Detect which cell encompasses the target text, then output its (X, Y) center coordinate. 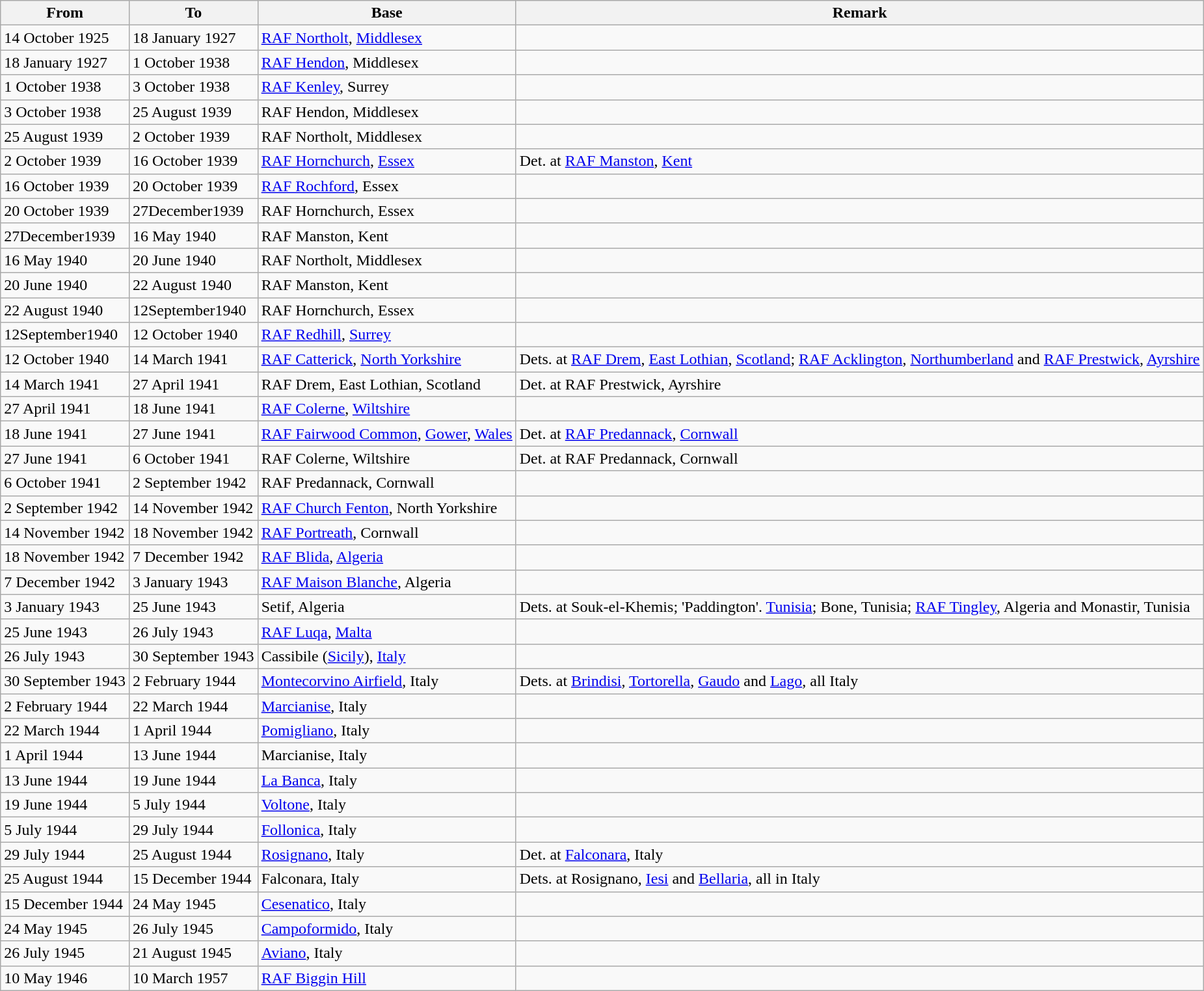
10 March 1957 (193, 978)
To (193, 13)
RAF Portreath, Cornwall (386, 533)
Dets. at Rosignano, Iesi and Bellaria, all in Italy (860, 879)
Dets. at RAF Drem, East Lothian, Scotland; RAF Acklington, Northumberland and RAF Prestwick, Ayrshire (860, 360)
From (65, 13)
RAF Blida, Algeria (386, 557)
Dets. at Souk-el-Khemis; 'Paddington'. Tunisia; Bone, Tunisia; RAF Tingley, Algeria and Monastir, Tunisia (860, 607)
La Banca, Italy (386, 780)
RAF Catterick, North Yorkshire (386, 360)
Aviano, Italy (386, 953)
Rosignano, Italy (386, 854)
21 August 1945 (193, 953)
Campoformido, Italy (386, 929)
Base (386, 13)
RAF Rochford, Essex (386, 186)
10 May 1946 (65, 978)
RAF Luqa, Malta (386, 631)
Follonica, Italy (386, 830)
Voltone, Italy (386, 805)
Setif, Algeria (386, 607)
Montecorvino Airfield, Italy (386, 681)
Remark (860, 13)
Dets. at Brindisi, Tortorella, Gaudo and Lago, all Italy (860, 681)
Cesenatico, Italy (386, 904)
Pomigliano, Italy (386, 731)
Det. at RAF Manston, Kent (860, 161)
RAF Predannack, Cornwall (386, 483)
RAF Maison Blanche, Algeria (386, 582)
14 October 1925 (65, 38)
Cassibile (Sicily), Italy (386, 656)
Falconara, Italy (386, 879)
RAF Kenley, Surrey (386, 87)
Det. at Falconara, Italy (860, 854)
RAF Biggin Hill (386, 978)
RAF Drem, East Lothian, Scotland (386, 384)
RAF Redhill, Surrey (386, 335)
RAF Fairwood Common, Gower, Wales (386, 434)
RAF Church Fenton, North Yorkshire (386, 508)
Det. at RAF Prestwick, Ayrshire (860, 384)
